Search for the cell housing the specified text and yield its (x, y) center coordinate. 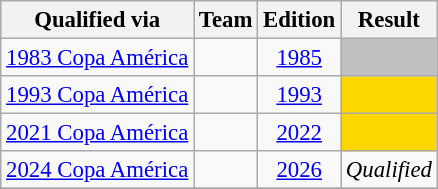
1983 Copa América (98, 58)
1993 Copa América (98, 95)
2021 Copa América (98, 133)
2024 Copa América (98, 170)
Qualified (390, 170)
1985 (300, 58)
Qualified via (98, 20)
Team (226, 20)
Edition (300, 20)
2026 (300, 170)
1993 (300, 95)
Result (390, 20)
2022 (300, 133)
